Output the [X, Y] coordinate of the center of the cell containing the given text.  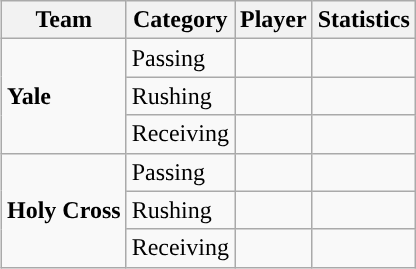
Team [64, 20]
Player [273, 20]
Category [180, 20]
Yale [64, 96]
Statistics [364, 20]
Holy Cross [64, 210]
